Output the [X, Y] coordinate of the center of the cell containing the given text.  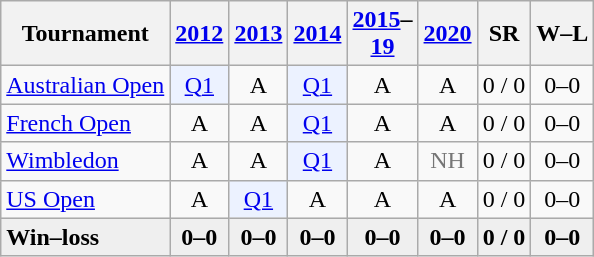
2013 [258, 34]
Win–loss [86, 237]
2015–19 [382, 34]
Australian Open [86, 85]
SR [504, 34]
2014 [318, 34]
Wimbledon [86, 161]
2020 [448, 34]
Tournament [86, 34]
2012 [200, 34]
W–L [562, 34]
French Open [86, 123]
US Open [86, 199]
NH [448, 161]
